Return the (X, Y) coordinate for the center point of the cell that contains the specified text.  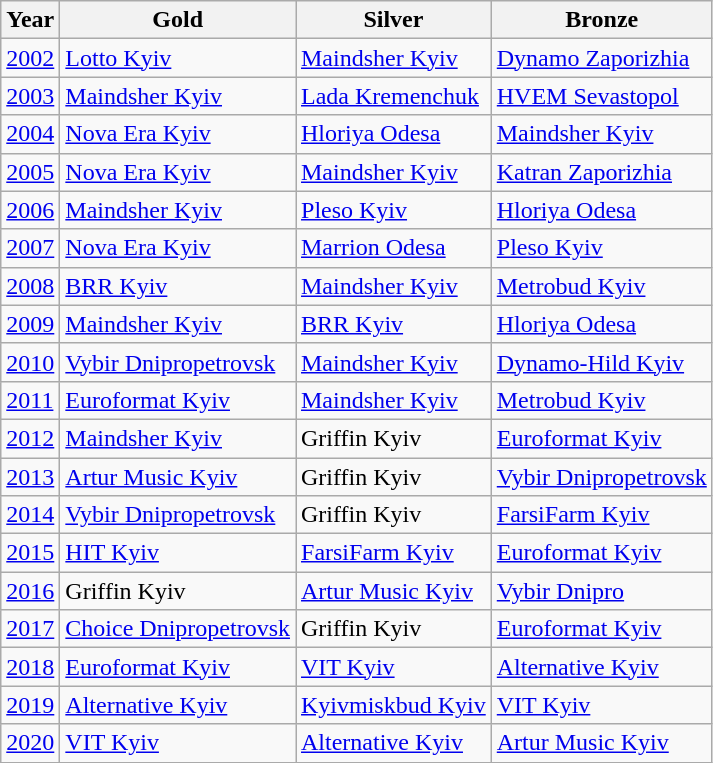
2016 (30, 591)
2018 (30, 667)
2014 (30, 515)
Kyivmiskbud Kyiv (394, 705)
Silver (394, 20)
2020 (30, 743)
Dynamo Zaporizhia (602, 58)
2006 (30, 210)
Katran Zaporizhia (602, 172)
2004 (30, 134)
Dynamo-Hild Kyiv (602, 362)
2005 (30, 172)
2002 (30, 58)
HIT Kyiv (178, 553)
2012 (30, 438)
Choice Dnipropetrovsk (178, 629)
2013 (30, 477)
2010 (30, 362)
2019 (30, 705)
2015 (30, 553)
2003 (30, 96)
Gold (178, 20)
2017 (30, 629)
Year (30, 20)
2009 (30, 324)
Lotto Kyiv (178, 58)
Bronze (602, 20)
Lada Kremenchuk (394, 96)
2008 (30, 286)
Marrion Odesa (394, 248)
HVEM Sevastopol (602, 96)
2007 (30, 248)
2011 (30, 400)
Vybir Dnipro (602, 591)
